Scan for the cell matching the given text and deliver its (X, Y) coordinate at center. 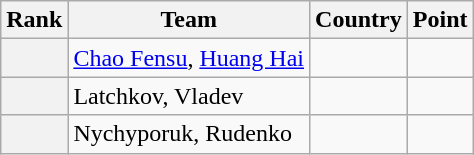
Latchkov, Vladev (189, 96)
Rank (34, 20)
Point (440, 20)
Country (359, 20)
Chao Fensu, Huang Hai (189, 58)
Nychyporuk, Rudenko (189, 134)
Team (189, 20)
